Return [X, Y] of the center of cell containing provided text 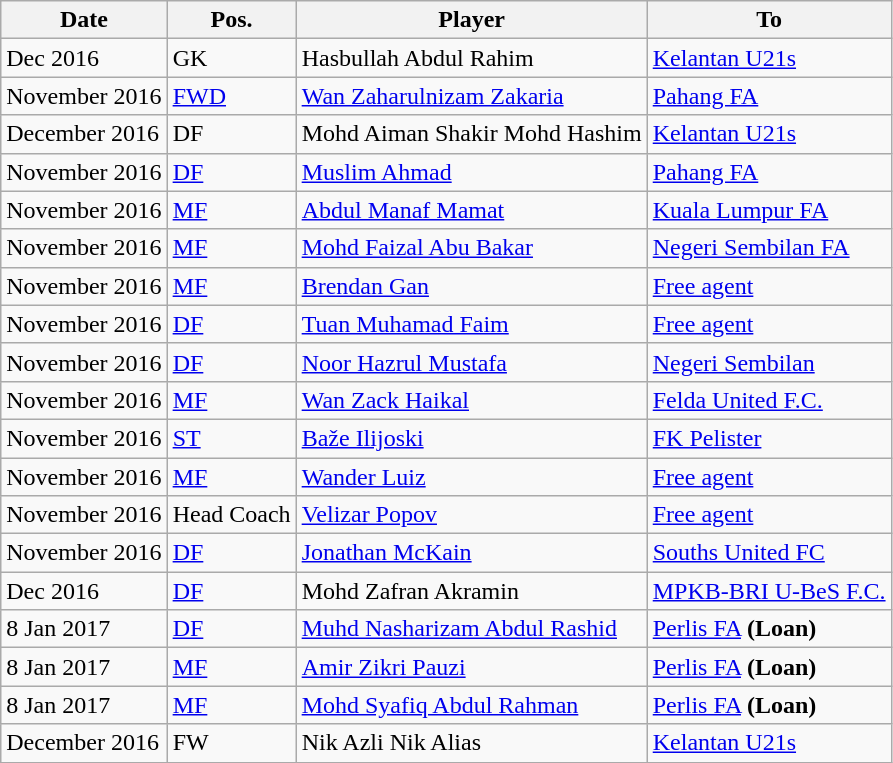
Kuala Lumpur FA [769, 210]
FK Pelister [769, 438]
Tuan Muhamad Faim [472, 324]
Hasbullah Abdul Rahim [472, 58]
Mohd Zafran Akramin [472, 591]
Abdul Manaf Mamat [472, 210]
Player [472, 20]
GK [232, 58]
Felda United F.C. [769, 400]
FWD [232, 96]
Mohd Faizal Abu Bakar [472, 248]
Muslim Ahmad [472, 172]
To [769, 20]
Head Coach [232, 515]
Negeri Sembilan FA [769, 248]
Date [84, 20]
FW [232, 743]
MPKB-BRI U-BeS F.C. [769, 591]
Negeri Sembilan [769, 362]
ST [232, 438]
Mohd Aiman Shakir Mohd Hashim [472, 134]
Baže Ilijoski [472, 438]
Muhd Nasharizam Abdul Rashid [472, 629]
Wander Luiz [472, 477]
Souths United FC [769, 553]
Mohd Syafiq Abdul Rahman [472, 705]
Velizar Popov [472, 515]
Nik Azli Nik Alias [472, 743]
Amir Zikri Pauzi [472, 667]
Wan Zack Haikal [472, 400]
Brendan Gan [472, 286]
Pos. [232, 20]
Noor Hazrul Mustafa [472, 362]
Wan Zaharulnizam Zakaria [472, 96]
Jonathan McKain [472, 553]
